Capture the cell that displays the provided text and extract its [x, y] central coordinate. 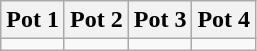
Pot 3 [160, 20]
Pot 1 [33, 20]
Pot 4 [224, 20]
Pot 2 [96, 20]
